From the cell containing the given text, extract its center point as [X, Y] coordinate. 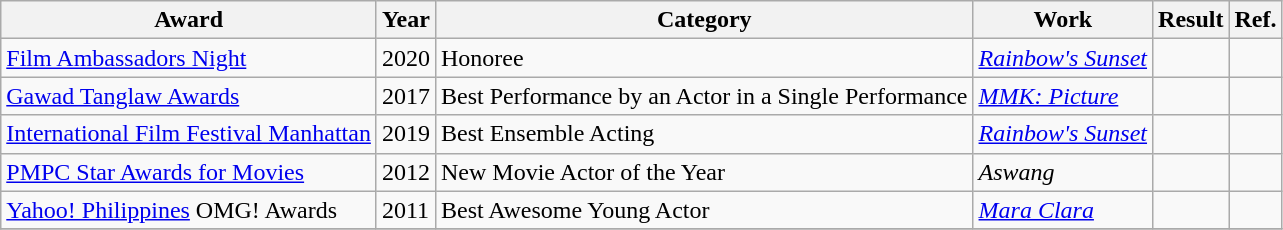
Gawad Tanglaw Awards [189, 96]
Ref. [1256, 20]
Yahoo! Philippines OMG! Awards [189, 210]
International Film Festival Manhattan [189, 134]
2020 [406, 58]
2011 [406, 210]
MMK: Picture [1063, 96]
Best Performance by an Actor in a Single Performance [704, 96]
New Movie Actor of the Year [704, 172]
2012 [406, 172]
Work [1063, 20]
Category [704, 20]
Film Ambassadors Night [189, 58]
Year [406, 20]
Best Ensemble Acting [704, 134]
Award [189, 20]
2017 [406, 96]
Best Awesome Young Actor [704, 210]
2019 [406, 134]
Aswang [1063, 172]
Honoree [704, 58]
PMPC Star Awards for Movies [189, 172]
Result [1191, 20]
Mara Clara [1063, 210]
